Return (X, Y) of the center of cell containing provided text 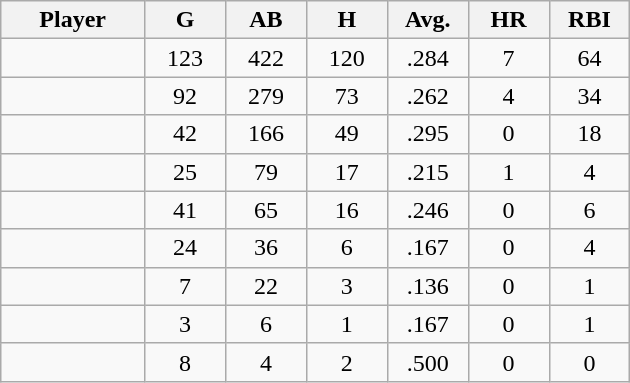
42 (186, 134)
.284 (428, 58)
18 (590, 134)
HR (508, 20)
.295 (428, 134)
49 (346, 134)
Player (73, 20)
G (186, 20)
422 (266, 58)
.136 (428, 286)
73 (346, 96)
8 (186, 362)
166 (266, 134)
36 (266, 248)
.500 (428, 362)
120 (346, 58)
.215 (428, 172)
RBI (590, 20)
79 (266, 172)
65 (266, 210)
25 (186, 172)
.262 (428, 96)
H (346, 20)
24 (186, 248)
92 (186, 96)
41 (186, 210)
Avg. (428, 20)
34 (590, 96)
16 (346, 210)
17 (346, 172)
22 (266, 286)
2 (346, 362)
.246 (428, 210)
AB (266, 20)
123 (186, 58)
279 (266, 96)
64 (590, 58)
